Identify which cell holds the provided text, then report its [x, y] central coordinate. 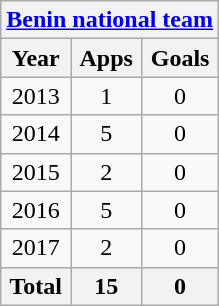
2016 [36, 210]
Apps [106, 58]
Benin national team [110, 20]
2017 [36, 248]
Goals [180, 58]
15 [106, 286]
Total [36, 286]
1 [106, 96]
2015 [36, 172]
2014 [36, 134]
Year [36, 58]
2013 [36, 96]
